Search for the cell housing the specified text and yield its (X, Y) center coordinate. 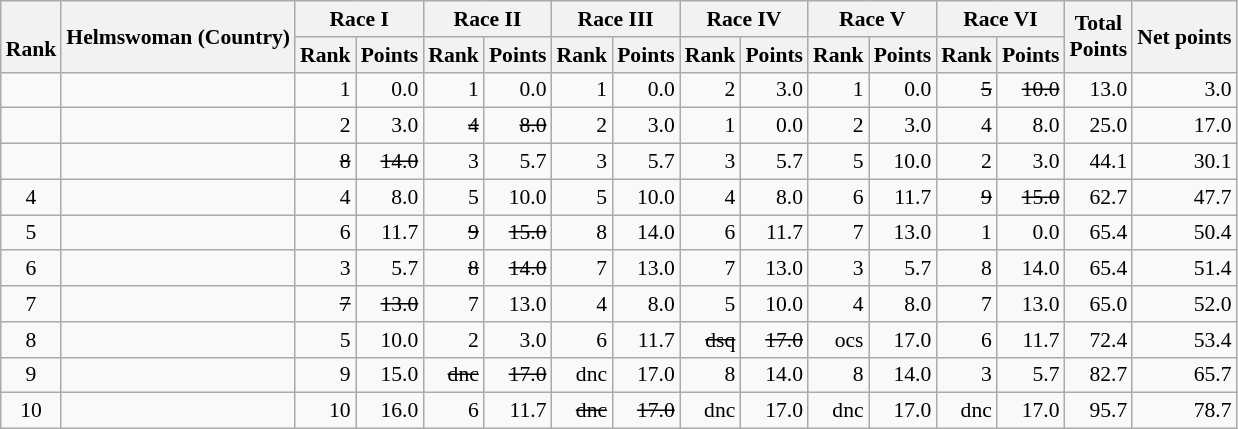
82.7 (1099, 375)
Race III (616, 19)
Race I (359, 19)
ocs (838, 340)
Race V (872, 19)
Race II (487, 19)
95.7 (1099, 411)
65.0 (1099, 304)
Total Points (1099, 36)
51.4 (1184, 269)
44.1 (1099, 162)
Helmswoman (Country) (178, 36)
62.7 (1099, 197)
52.0 (1184, 304)
47.7 (1184, 197)
53.4 (1184, 340)
Race VI (1000, 19)
30.1 (1184, 162)
72.4 (1099, 340)
Net points (1184, 36)
16.0 (390, 411)
25.0 (1099, 126)
Race IV (744, 19)
dsq (710, 340)
65.7 (1184, 375)
78.7 (1184, 411)
50.4 (1184, 233)
